Locate the cell with the specified text and output its [x, y] center coordinate. 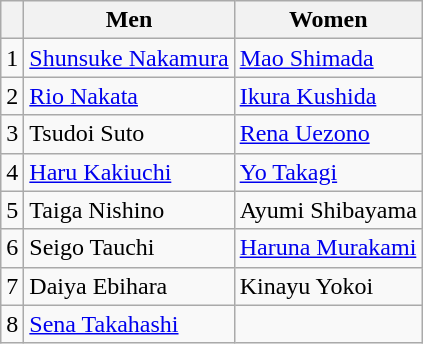
7 [12, 286]
Haru Kakiuchi [129, 172]
Sena Takahashi [129, 324]
8 [12, 324]
Mao Shimada [328, 58]
Kinayu Yokoi [328, 286]
6 [12, 248]
1 [12, 58]
Haruna Murakami [328, 248]
Seigo Tauchi [129, 248]
Women [328, 20]
5 [12, 210]
2 [12, 96]
Ayumi Shibayama [328, 210]
Rio Nakata [129, 96]
3 [12, 134]
Shunsuke Nakamura [129, 58]
Daiya Ebihara [129, 286]
Ikura Kushida [328, 96]
Rena Uezono [328, 134]
Tsudoi Suto [129, 134]
Taiga Nishino [129, 210]
4 [12, 172]
Yo Takagi [328, 172]
Men [129, 20]
